Detect which cell encompasses the target text, then output its [X, Y] center coordinate. 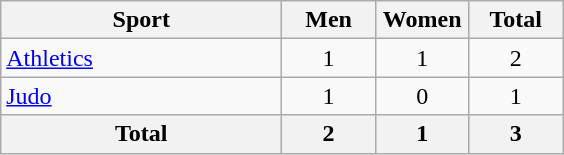
3 [516, 134]
Sport [142, 20]
Athletics [142, 58]
Women [422, 20]
Judo [142, 96]
0 [422, 96]
Men [329, 20]
